Identify which cell holds the provided text, then report its [X, Y] central coordinate. 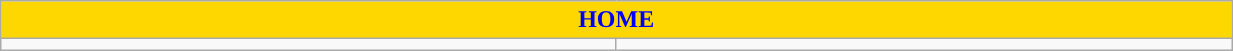
HOME [616, 20]
